From the cell containing the given text, extract its center point as [x, y] coordinate. 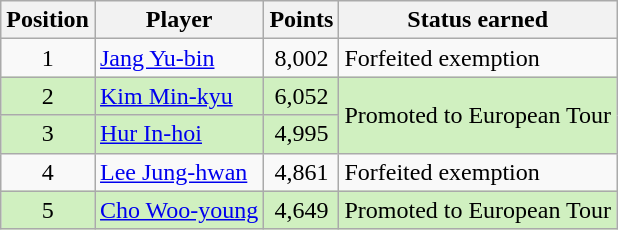
Status earned [478, 20]
5 [48, 210]
8,002 [302, 58]
Jang Yu-bin [178, 58]
Player [178, 20]
Kim Min-kyu [178, 96]
Lee Jung-hwan [178, 172]
6,052 [302, 96]
1 [48, 58]
2 [48, 96]
4,861 [302, 172]
Cho Woo-young [178, 210]
4 [48, 172]
Points [302, 20]
4,995 [302, 134]
3 [48, 134]
4,649 [302, 210]
Hur In-hoi [178, 134]
Position [48, 20]
